Return [X, Y] of the center of cell containing provided text 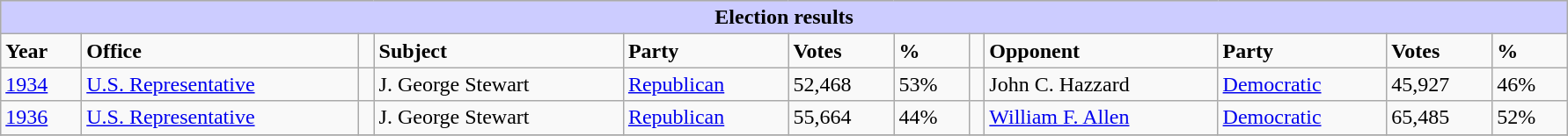
Election results [785, 18]
Subject [498, 51]
Year [41, 51]
1934 [41, 84]
45,927 [1440, 84]
Office [220, 51]
1936 [41, 118]
44% [932, 118]
William F. Allen [1102, 118]
46% [1530, 84]
John C. Hazzard [1102, 84]
52,468 [841, 84]
Opponent [1102, 51]
65,485 [1440, 118]
53% [932, 84]
55,664 [841, 118]
52% [1530, 118]
